For the text-containing cell, return its midpoint in [X, Y] coordinate format. 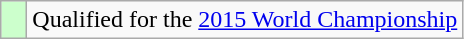
Qualified for the 2015 World Championship [245, 20]
